Capture the cell that displays the provided text and extract its (X, Y) central coordinate. 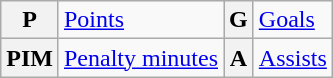
Penalty minutes (140, 58)
Goals (292, 20)
P (30, 20)
Assists (292, 58)
Points (140, 20)
PIM (30, 58)
A (239, 58)
G (239, 20)
